Extract the [X, Y] coordinate from the center of the cell holding the provided text.  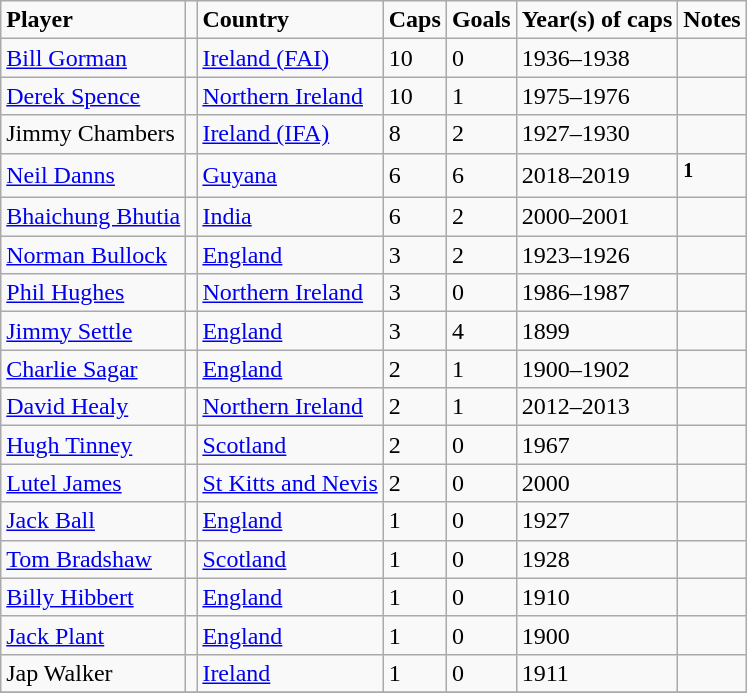
1967 [597, 445]
Notes [712, 20]
David Healy [94, 407]
Phil Hughes [94, 293]
1936–1938 [597, 58]
Charlie Sagar [94, 369]
Country [290, 20]
1900–1902 [597, 369]
Neil Danns [94, 176]
1899 [597, 331]
Bill Gorman [94, 58]
Ireland (FAI) [290, 58]
Jap Walker [94, 673]
Goals [481, 20]
Jimmy Chambers [94, 134]
Ireland [290, 673]
1927 [597, 521]
1910 [597, 597]
Jack Plant [94, 635]
4 [481, 331]
2000–2001 [597, 217]
Caps [414, 20]
8 [414, 134]
1928 [597, 559]
India [290, 217]
1900 [597, 635]
St Kitts and Nevis [290, 483]
2018–2019 [597, 176]
Lutel James [94, 483]
Jimmy Settle [94, 331]
1986–1987 [597, 293]
Tom Bradshaw [94, 559]
2012–2013 [597, 407]
1923–1926 [597, 255]
Hugh Tinney [94, 445]
Guyana [290, 176]
Ireland (IFA) [290, 134]
1911 [597, 673]
2000 [597, 483]
Year(s) of caps [597, 20]
Derek Spence [94, 96]
Billy Hibbert [94, 597]
Bhaichung Bhutia [94, 217]
1927–1930 [597, 134]
Player [94, 20]
Norman Bullock [94, 255]
1975–1976 [597, 96]
Jack Ball [94, 521]
